Determine the (x, y) coordinate at the center of the cell enclosing the given text.  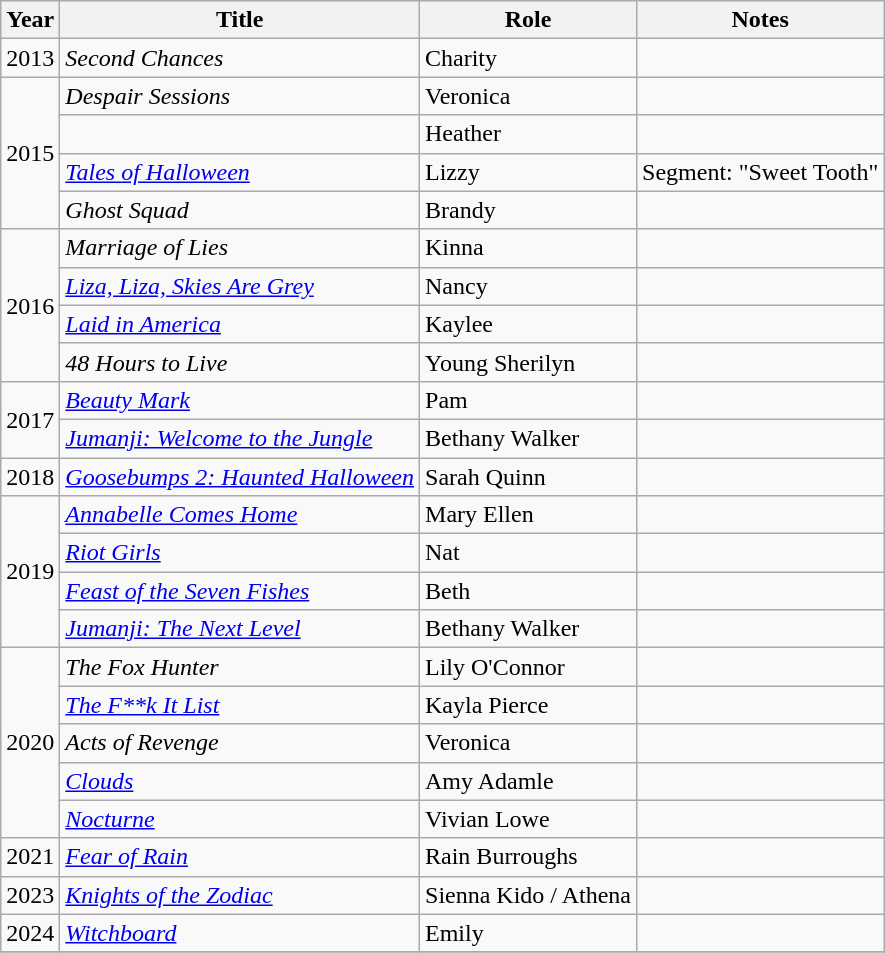
Mary Ellen (528, 515)
Title (240, 20)
Kinna (528, 248)
Nocturne (240, 819)
Heather (528, 134)
Second Chances (240, 58)
2020 (30, 743)
Feast of the Seven Fishes (240, 591)
Sienna Kido / Athena (528, 895)
Kayla Pierce (528, 705)
Young Sherilyn (528, 362)
Notes (760, 20)
Laid in America (240, 324)
Nat (528, 553)
Despair Sessions (240, 96)
Jumanji: Welcome to the Jungle (240, 438)
2023 (30, 895)
Year (30, 20)
Rain Burroughs (528, 857)
Kaylee (528, 324)
Annabelle Comes Home (240, 515)
The Fox Hunter (240, 667)
Vivian Lowe (528, 819)
Liza, Liza, Skies Are Grey (240, 286)
Lizzy (528, 172)
2021 (30, 857)
Sarah Quinn (528, 477)
Beauty Mark (240, 400)
Nancy (528, 286)
2017 (30, 419)
2016 (30, 305)
Emily (528, 933)
Clouds (240, 781)
Knights of the Zodiac (240, 895)
2018 (30, 477)
Fear of Rain (240, 857)
Riot Girls (240, 553)
Segment: "Sweet Tooth" (760, 172)
2019 (30, 572)
The F**k It List (240, 705)
Witchboard (240, 933)
2015 (30, 153)
Beth (528, 591)
Brandy (528, 210)
Amy Adamle (528, 781)
48 Hours to Live (240, 362)
2024 (30, 933)
Ghost Squad (240, 210)
Role (528, 20)
Goosebumps 2: Haunted Halloween (240, 477)
Tales of Halloween (240, 172)
Charity (528, 58)
Jumanji: The Next Level (240, 629)
Marriage of Lies (240, 248)
Acts of Revenge (240, 743)
2013 (30, 58)
Lily O'Connor (528, 667)
Pam (528, 400)
